Find where the given text appears and provide that cell's center as (X, Y) coordinate. 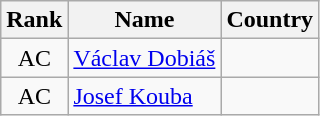
Name (144, 20)
Václav Dobiáš (144, 58)
Country (270, 20)
Rank (34, 20)
Josef Kouba (144, 96)
